For the text-containing cell, return its midpoint in [x, y] coordinate format. 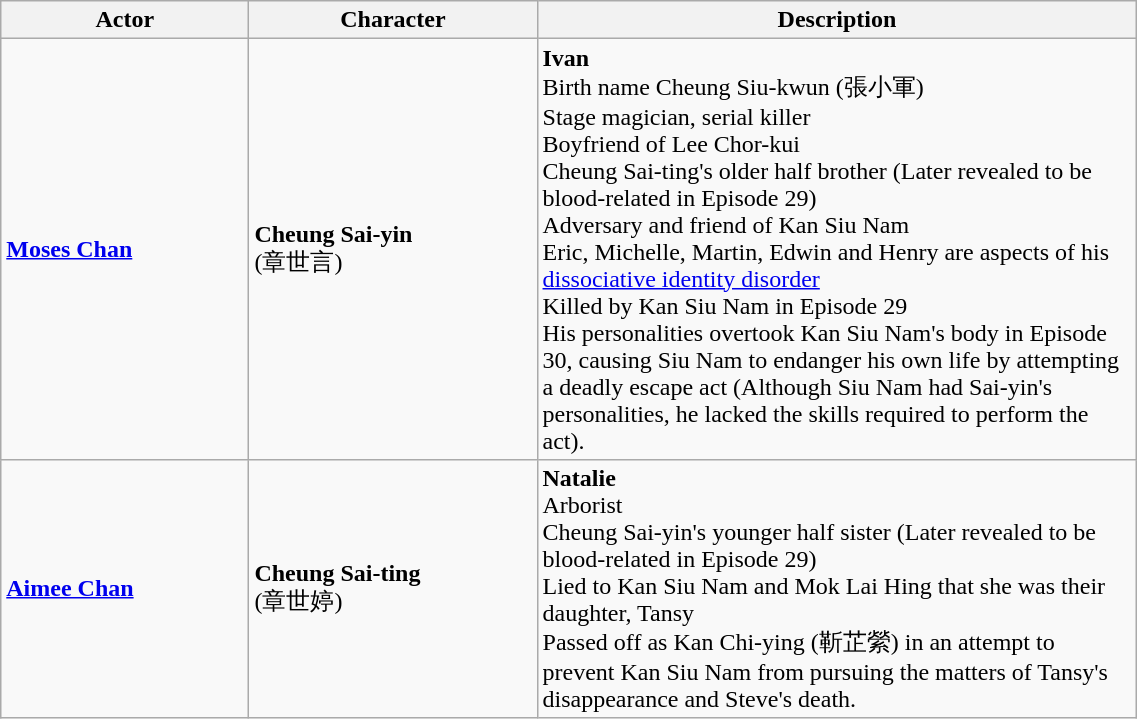
Character [393, 20]
Aimee Chan [125, 588]
Description [837, 20]
Moses Chan [125, 250]
Cheung Sai-yin(章世言) [393, 250]
Actor [125, 20]
Cheung Sai-ting(章世婷) [393, 588]
